Scan for the cell matching the given text and deliver its (x, y) coordinate at center. 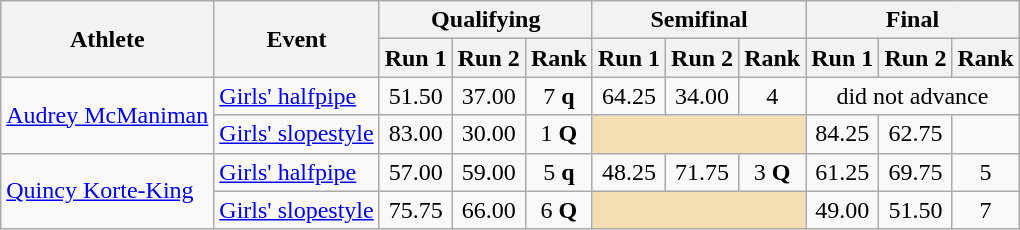
7 q (558, 96)
57.00 (416, 172)
Audrey McManiman (108, 115)
7 (986, 210)
37.00 (488, 96)
62.75 (916, 134)
did not advance (912, 96)
30.00 (488, 134)
5 (986, 172)
Athlete (108, 39)
61.25 (842, 172)
49.00 (842, 210)
75.75 (416, 210)
Semifinal (698, 20)
34.00 (702, 96)
84.25 (842, 134)
Final (912, 20)
Event (296, 39)
48.25 (628, 172)
59.00 (488, 172)
6 Q (558, 210)
69.75 (916, 172)
66.00 (488, 210)
83.00 (416, 134)
Quincy Korte-King (108, 191)
5 q (558, 172)
4 (772, 96)
Qualifying (486, 20)
3 Q (772, 172)
71.75 (702, 172)
64.25 (628, 96)
1 Q (558, 134)
